Provide the [X, Y] coordinate of the cell's center where the given text is located.  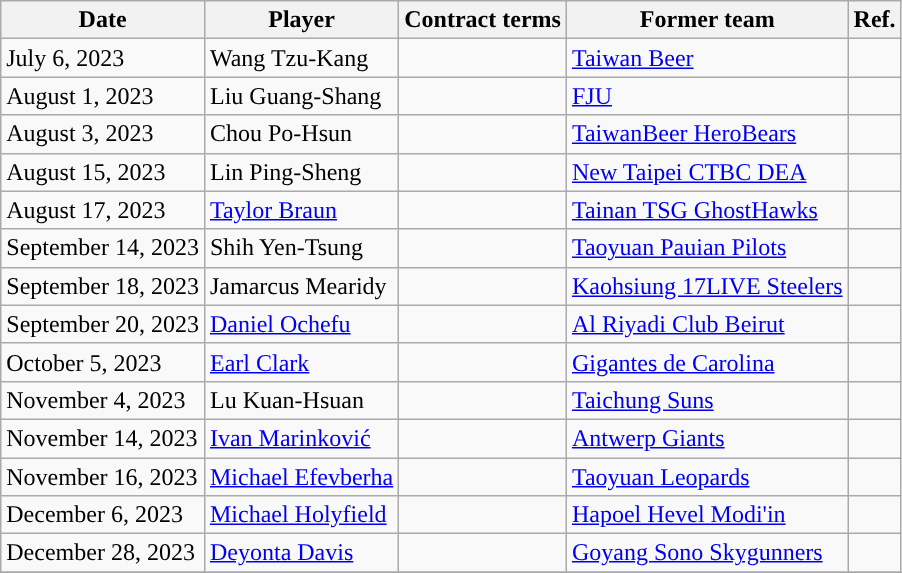
Goyang Sono Skygunners [707, 553]
Taoyuan Pauian Pilots [707, 248]
Tainan TSG GhostHawks [707, 210]
August 15, 2023 [103, 172]
Jamarcus Mearidy [301, 286]
Taoyuan Leopards [707, 477]
Daniel Ochefu [301, 324]
Shih Yen-Tsung [301, 248]
Lin Ping-Sheng [301, 172]
Wang Tzu-Kang [301, 58]
Antwerp Giants [707, 438]
September 18, 2023 [103, 286]
Player [301, 20]
Deyonta Davis [301, 553]
September 20, 2023 [103, 324]
November 14, 2023 [103, 438]
Chou Po-Hsun [301, 134]
December 6, 2023 [103, 515]
New Taipei CTBC DEA [707, 172]
August 17, 2023 [103, 210]
Ref. [874, 20]
Michael Efevberha [301, 477]
Taichung Suns [707, 400]
Kaohsiung 17LIVE Steelers [707, 286]
Taiwan Beer [707, 58]
Ivan Marinković [301, 438]
Former team [707, 20]
September 14, 2023 [103, 248]
July 6, 2023 [103, 58]
Date [103, 20]
TaiwanBeer HeroBears [707, 134]
November 16, 2023 [103, 477]
November 4, 2023 [103, 400]
Al Riyadi Club Beirut [707, 324]
Lu Kuan-Hsuan [301, 400]
Gigantes de Carolina [707, 362]
October 5, 2023 [103, 362]
December 28, 2023 [103, 553]
August 3, 2023 [103, 134]
Contract terms [483, 20]
Earl Clark [301, 362]
Hapoel Hevel Modi'in [707, 515]
Michael Holyfield [301, 515]
August 1, 2023 [103, 96]
Taylor Braun [301, 210]
Liu Guang-Shang [301, 96]
FJU [707, 96]
